Output the (x, y) coordinate of the center of the cell containing the given text.  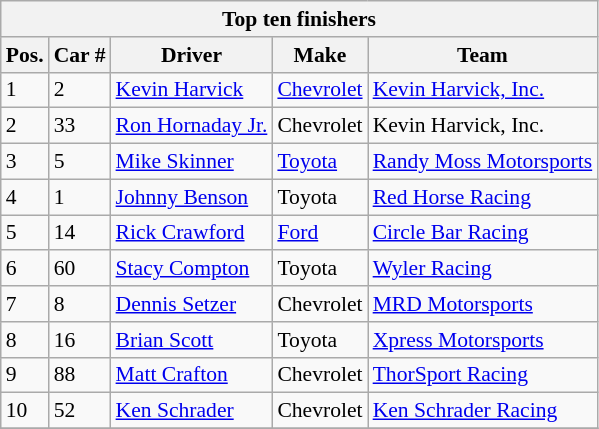
52 (80, 411)
88 (80, 375)
Randy Moss Motorsports (483, 162)
7 (25, 304)
Mike Skinner (192, 162)
14 (80, 233)
6 (25, 269)
Ken Schrader (192, 411)
Dennis Setzer (192, 304)
Johnny Benson (192, 197)
10 (25, 411)
MRD Motorsports (483, 304)
4 (25, 197)
33 (80, 126)
Rick Crawford (192, 233)
3 (25, 162)
Team (483, 55)
Top ten finishers (299, 19)
Pos. (25, 55)
Xpress Motorsports (483, 340)
Wyler Racing (483, 269)
16 (80, 340)
Car # (80, 55)
Ken Schrader Racing (483, 411)
Make (320, 55)
Circle Bar Racing (483, 233)
Brian Scott (192, 340)
Red Horse Racing (483, 197)
Kevin Harvick (192, 90)
Ron Hornaday Jr. (192, 126)
Matt Crafton (192, 375)
Ford (320, 233)
9 (25, 375)
Stacy Compton (192, 269)
ThorSport Racing (483, 375)
60 (80, 269)
Driver (192, 55)
